From the cell containing the given text, extract its center point as (X, Y) coordinate. 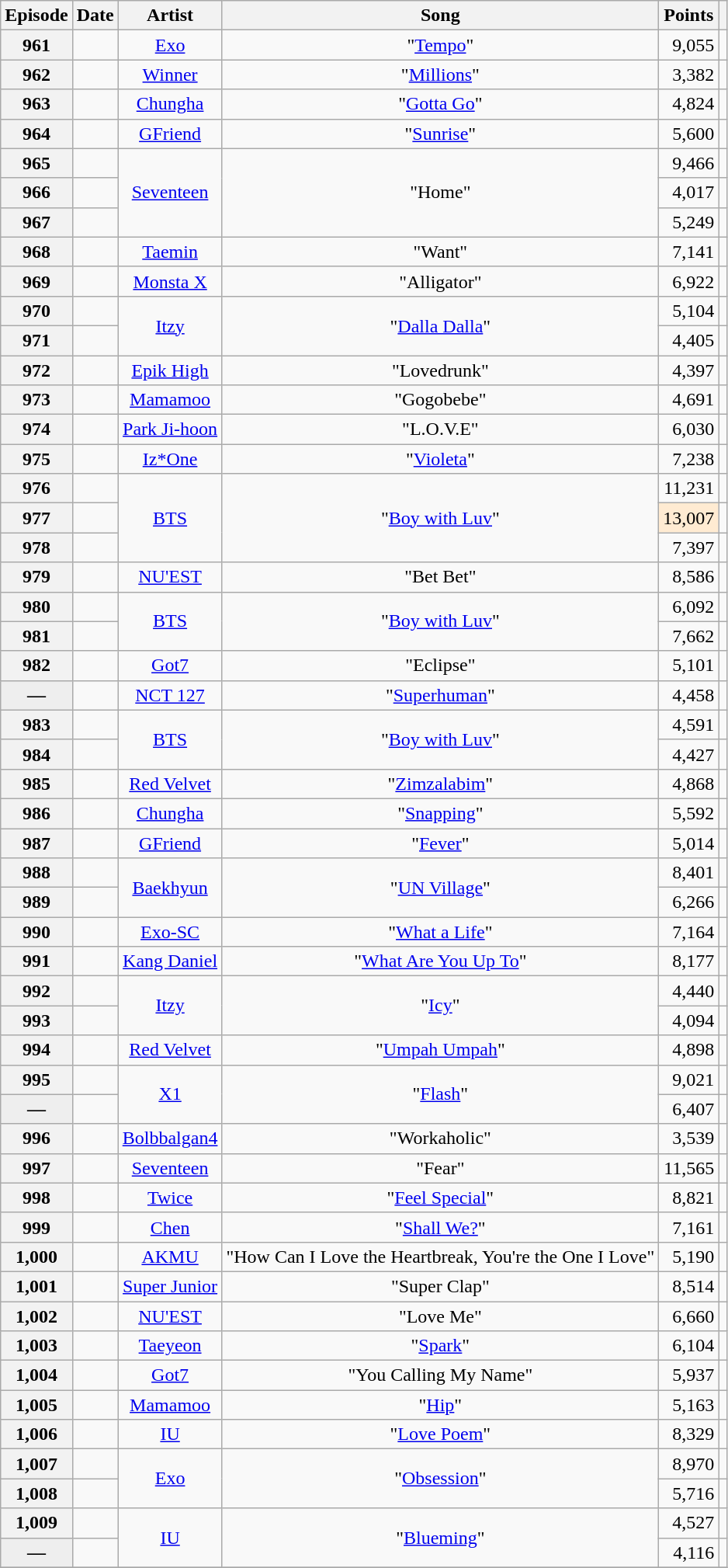
8,177 (689, 961)
"Eclipse" (441, 666)
961 (36, 45)
6,030 (689, 429)
5,716 (689, 1493)
NCT 127 (170, 695)
"Obsession" (441, 1479)
5,190 (689, 1257)
988 (36, 873)
Taemin (170, 252)
"Dalla Dalla" (441, 325)
"Shall We?" (441, 1227)
"Alligator" (441, 281)
1,007 (36, 1464)
9,466 (689, 163)
996 (36, 1139)
997 (36, 1168)
976 (36, 488)
7,662 (689, 636)
"What a Life" (441, 932)
4,397 (689, 370)
"Feel Special" (441, 1198)
4,405 (689, 340)
3,539 (689, 1139)
"Snapping" (441, 813)
11,565 (689, 1168)
Super Junior (170, 1286)
968 (36, 252)
13,007 (689, 518)
4,824 (689, 104)
6,660 (689, 1316)
1,002 (36, 1316)
7,141 (689, 252)
965 (36, 163)
994 (36, 1050)
993 (36, 1020)
9,021 (689, 1080)
1,001 (36, 1286)
962 (36, 75)
Points (689, 16)
995 (36, 1080)
992 (36, 991)
"Blueming" (441, 1538)
970 (36, 311)
8,821 (689, 1198)
1,004 (36, 1375)
4,427 (689, 754)
"Fear" (441, 1168)
X1 (170, 1094)
982 (36, 666)
975 (36, 459)
7,164 (689, 932)
Kang Daniel (170, 961)
Iz*One (170, 459)
"Zimzalabim" (441, 784)
"Lovedrunk" (441, 370)
"Sunrise" (441, 134)
Date (95, 16)
8,401 (689, 873)
5,104 (689, 311)
4,017 (689, 193)
7,238 (689, 459)
"You Calling My Name" (441, 1375)
989 (36, 902)
6,092 (689, 607)
999 (36, 1227)
"Spark" (441, 1346)
971 (36, 340)
3,382 (689, 75)
987 (36, 843)
984 (36, 754)
Bolbbalgan4 (170, 1139)
"Super Clap" (441, 1286)
"Want" (441, 252)
964 (36, 134)
1,009 (36, 1523)
4,116 (689, 1552)
978 (36, 548)
"Love Poem" (441, 1434)
8,514 (689, 1286)
981 (36, 636)
966 (36, 193)
5,163 (689, 1405)
4,527 (689, 1523)
"Workaholic" (441, 1139)
"Love Me" (441, 1316)
991 (36, 961)
11,231 (689, 488)
5,937 (689, 1375)
974 (36, 429)
963 (36, 104)
"Umpah Umpah" (441, 1050)
980 (36, 607)
972 (36, 370)
979 (36, 577)
Taeyeon (170, 1346)
7,161 (689, 1227)
"Millions" (441, 75)
"Hip" (441, 1405)
5,014 (689, 843)
1,000 (36, 1257)
8,970 (689, 1464)
998 (36, 1198)
985 (36, 784)
"Icy" (441, 1006)
977 (36, 518)
986 (36, 813)
983 (36, 725)
4,094 (689, 1020)
"Fever" (441, 843)
1,006 (36, 1434)
5,592 (689, 813)
6,407 (689, 1109)
9,055 (689, 45)
5,600 (689, 134)
Chen (170, 1227)
"Violeta" (441, 459)
AKMU (170, 1257)
4,458 (689, 695)
"Superhuman" (441, 695)
973 (36, 400)
1,003 (36, 1346)
"Home" (441, 193)
4,440 (689, 991)
1,005 (36, 1405)
4,868 (689, 784)
4,691 (689, 400)
5,101 (689, 666)
Song (441, 16)
969 (36, 281)
Episode (36, 16)
8,586 (689, 577)
"L.O.V.E" (441, 429)
6,266 (689, 902)
"Flash" (441, 1094)
Twice (170, 1198)
8,329 (689, 1434)
"Bet Bet" (441, 577)
7,397 (689, 548)
990 (36, 932)
Epik High (170, 370)
"What Are You Up To" (441, 961)
6,104 (689, 1346)
Baekhyun (170, 888)
"Gogobebe" (441, 400)
4,591 (689, 725)
"UN Village" (441, 888)
5,249 (689, 222)
"How Can I Love the Heartbreak, You're the One I Love" (441, 1257)
Park Ji-hoon (170, 429)
6,922 (689, 281)
4,898 (689, 1050)
Winner (170, 75)
Monsta X (170, 281)
Artist (170, 16)
967 (36, 222)
"Tempo" (441, 45)
1,008 (36, 1493)
Exo-SC (170, 932)
"Gotta Go" (441, 104)
